Determine the (X, Y) coordinate at the center of the cell enclosing the given text.  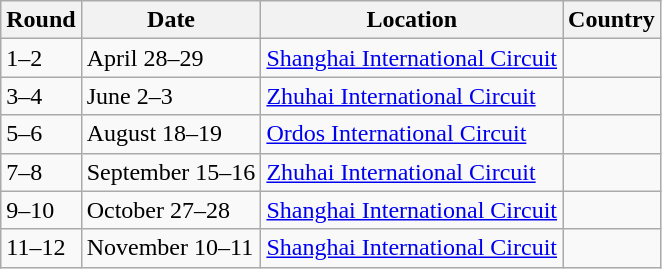
11–12 (41, 248)
Ordos International Circuit (412, 134)
April 28–29 (171, 58)
Round (41, 20)
3–4 (41, 96)
Country (612, 20)
Date (171, 20)
7–8 (41, 172)
Location (412, 20)
October 27–28 (171, 210)
9–10 (41, 210)
August 18–19 (171, 134)
1–2 (41, 58)
September 15–16 (171, 172)
June 2–3 (171, 96)
5–6 (41, 134)
November 10–11 (171, 248)
